Return [X, Y] of the center of cell containing provided text 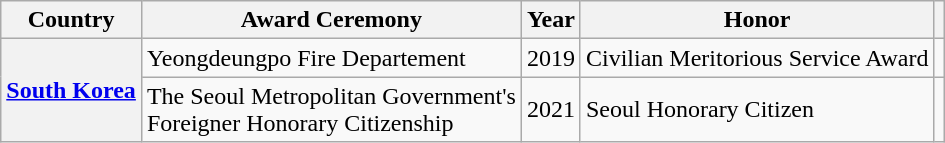
2019 [550, 58]
The Seoul Metropolitan Government'sForeigner Honorary Citizenship [331, 110]
2021 [550, 110]
Yeongdeungpo Fire Departement [331, 58]
Award Ceremony [331, 20]
Seoul Honorary Citizen [756, 110]
Honor [756, 20]
Year [550, 20]
South Korea [72, 90]
Country [72, 20]
Civilian Meritorious Service Award [756, 58]
